For the text-containing cell, return its midpoint in (x, y) coordinate format. 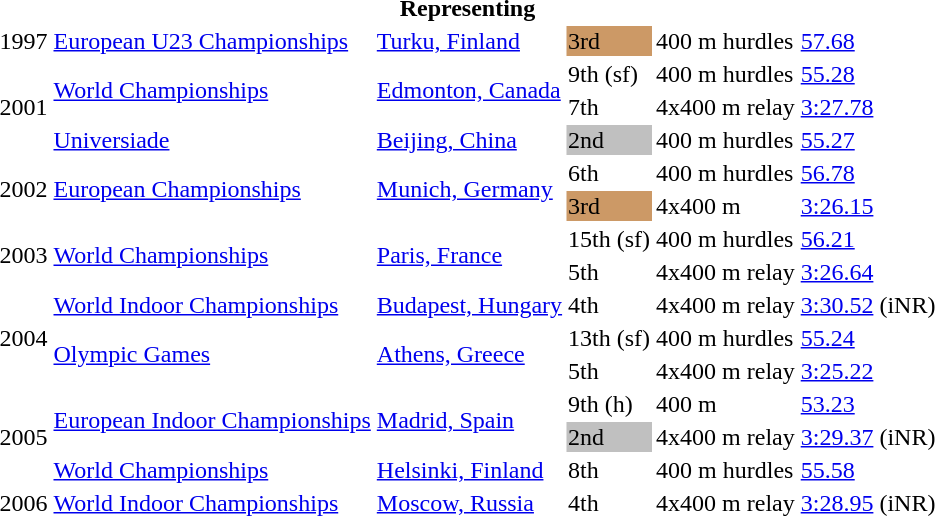
4th (610, 305)
Helsinki, Finland (469, 470)
Paris, France (469, 256)
Madrid, Spain (469, 420)
Turku, Finland (469, 41)
7th (610, 107)
European Indoor Championships (212, 420)
9th (sf) (610, 74)
8th (610, 470)
9th (h) (610, 404)
6th (610, 173)
World Indoor Championships (212, 305)
Edmonton, Canada (469, 90)
Beijing, China (469, 140)
Olympic Games (212, 354)
Athens, Greece (469, 354)
15th (sf) (610, 239)
13th (sf) (610, 338)
400 m (726, 404)
4x400 m (726, 206)
Budapest, Hungary (469, 305)
Universiade (212, 140)
European U23 Championships (212, 41)
Munich, Germany (469, 190)
European Championships (212, 190)
